Detect which cell encompasses the target text, then output its [X, Y] center coordinate. 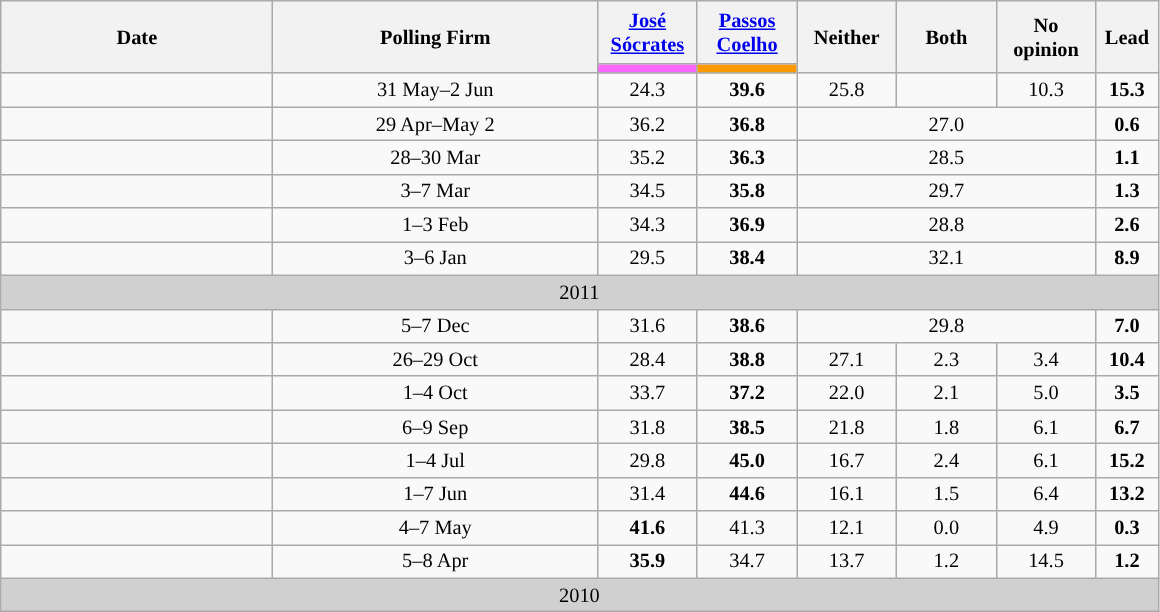
28–30 Mar [436, 157]
3–7 Mar [436, 191]
26–29 Oct [436, 359]
1.8 [947, 427]
37.2 [747, 393]
21.8 [847, 427]
10.3 [1046, 90]
36.8 [747, 124]
2.6 [1127, 225]
33.7 [648, 393]
Lead [1127, 36]
0.3 [1127, 528]
2.3 [947, 359]
31.6 [648, 326]
39.6 [747, 90]
PassosCoelho [747, 32]
44.6 [747, 494]
5–8 Apr [436, 561]
34.5 [648, 191]
22.0 [847, 393]
8.9 [1127, 258]
16.7 [847, 460]
38.6 [747, 326]
16.1 [847, 494]
Date [137, 36]
31.4 [648, 494]
1–3 Feb [436, 225]
3–6 Jan [436, 258]
15.3 [1127, 90]
36.9 [747, 225]
7.0 [1127, 326]
2.4 [947, 460]
28.4 [648, 359]
12.1 [847, 528]
Noopinion [1046, 36]
4.9 [1046, 528]
28.8 [946, 225]
14.5 [1046, 561]
1–4 Oct [436, 393]
36.3 [747, 157]
45.0 [747, 460]
0.0 [947, 528]
13.7 [847, 561]
1–7 Jun [436, 494]
41.6 [648, 528]
4–7 May [436, 528]
29 Apr–May 2 [436, 124]
2010 [580, 595]
6–9 Sep [436, 427]
10.4 [1127, 359]
15.2 [1127, 460]
27.0 [946, 124]
29.5 [648, 258]
29.7 [946, 191]
6.7 [1127, 427]
28.5 [946, 157]
Neither [847, 36]
3.5 [1127, 393]
2.1 [947, 393]
6.4 [1046, 494]
Polling Firm [436, 36]
34.7 [747, 561]
1.5 [947, 494]
13.2 [1127, 494]
38.4 [747, 258]
32.1 [946, 258]
35.8 [747, 191]
34.3 [648, 225]
5–7 Dec [436, 326]
JoséSócrates [648, 32]
38.5 [747, 427]
Both [947, 36]
0.6 [1127, 124]
27.1 [847, 359]
25.8 [847, 90]
2011 [580, 292]
3.4 [1046, 359]
36.2 [648, 124]
35.2 [648, 157]
31.8 [648, 427]
1.3 [1127, 191]
31 May–2 Jun [436, 90]
24.3 [648, 90]
41.3 [747, 528]
5.0 [1046, 393]
38.8 [747, 359]
1–4 Jul [436, 460]
1.1 [1127, 157]
35.9 [648, 561]
